Provide the [X, Y] coordinate of the cell's center where the given text is located.  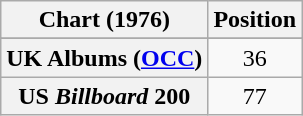
Chart (1976) [104, 20]
US Billboard 200 [104, 96]
36 [255, 58]
UK Albums (OCC) [104, 58]
77 [255, 96]
Position [255, 20]
